Pinpoint the cell where the given text exists, returning its (x, y) midpoint coordinate. 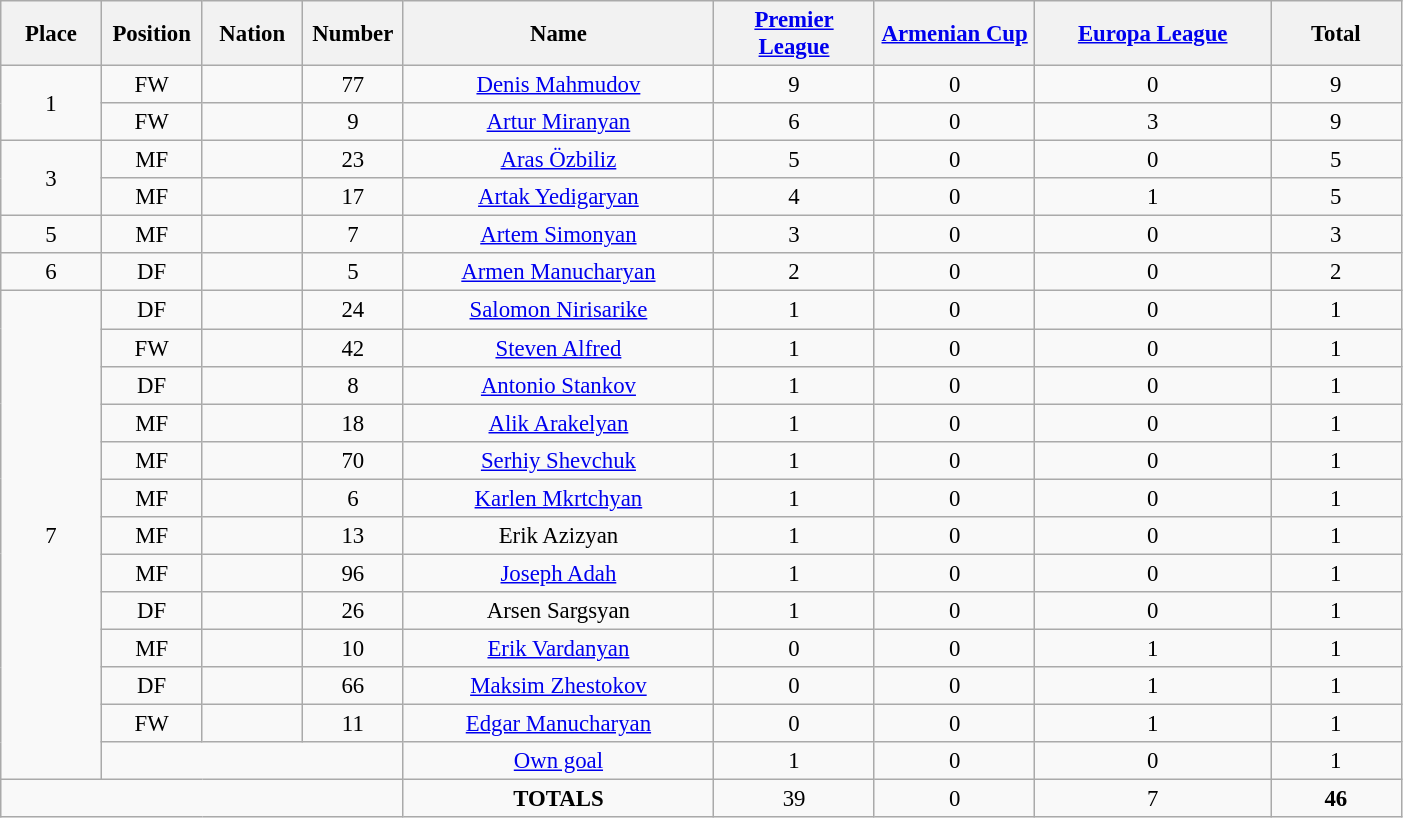
Artem Simonyan (558, 235)
42 (354, 348)
70 (354, 460)
10 (354, 648)
Number (354, 34)
Alik Arakelyan (558, 423)
Joseph Adah (558, 573)
TOTALS (558, 799)
46 (1336, 799)
Total (1336, 34)
4 (794, 197)
24 (354, 310)
Artur Miranyan (558, 122)
26 (354, 611)
8 (354, 385)
Armenian Cup (954, 34)
Place (52, 34)
66 (354, 686)
96 (354, 573)
Arsen Sargsyan (558, 611)
Steven Alfred (558, 348)
13 (354, 536)
77 (354, 85)
23 (354, 160)
Karlen Mkrtchyan (558, 498)
Denis Mahmudov (558, 85)
Europa League (1153, 34)
Armen Manucharyan (558, 273)
11 (354, 724)
Erik Azizyan (558, 536)
39 (794, 799)
Name (558, 34)
Position (152, 34)
Salomon Nirisarike (558, 310)
Edgar Manucharyan (558, 724)
Own goal (558, 761)
Aras Özbiliz (558, 160)
Artak Yedigaryan (558, 197)
Maksim Zhestokov (558, 686)
18 (354, 423)
Antonio Stankov (558, 385)
Serhiy Shevchuk (558, 460)
Nation (252, 34)
Erik Vardanyan (558, 648)
17 (354, 197)
Premier League (794, 34)
